Return the (X, Y) coordinate for the center point of the cell that contains the specified text.  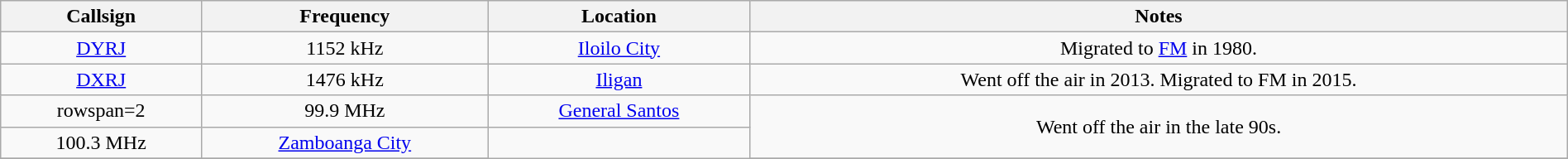
Callsign (101, 17)
rowspan=2 (101, 111)
1476 kHz (345, 79)
Went off the air in the late 90s. (1159, 127)
DYRJ (101, 48)
Location (619, 17)
99.9 MHz (345, 111)
Iligan (619, 79)
Frequency (345, 17)
Iloilo City (619, 48)
Migrated to FM in 1980. (1159, 48)
Notes (1159, 17)
DXRJ (101, 79)
General Santos (619, 111)
100.3 MHz (101, 142)
Zamboanga City (345, 142)
Went off the air in 2013. Migrated to FM in 2015. (1159, 79)
1152 kHz (345, 48)
